From the cell containing the given text, extract its center point as (x, y) coordinate. 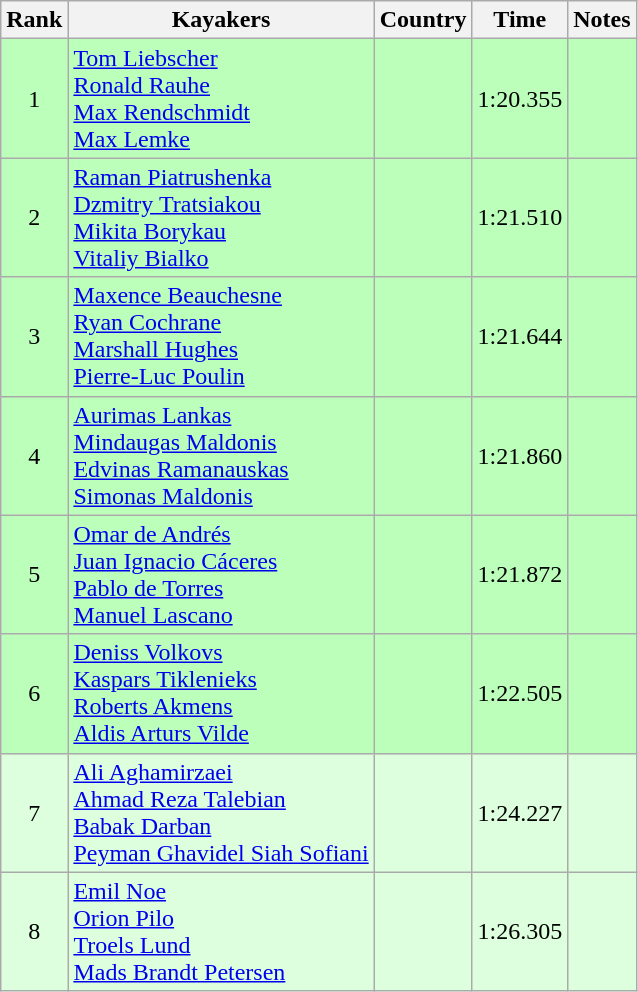
5 (34, 574)
1:21.510 (520, 218)
Emil NoeOrion PiloTroels LundMads Brandt Petersen (221, 932)
1:24.227 (520, 812)
Time (520, 20)
7 (34, 812)
1:22.505 (520, 694)
8 (34, 932)
4 (34, 456)
2 (34, 218)
Raman PiatrushenkaDzmitry TratsiakouMikita BorykauVitaliy Bialko (221, 218)
Deniss VolkovsKaspars TiklenieksRoberts AkmensAldis Arturs Vilde (221, 694)
1:26.305 (520, 932)
1:21.860 (520, 456)
Rank (34, 20)
Aurimas LankasMindaugas MaldonisEdvinas RamanauskasSimonas Maldonis (221, 456)
Country (423, 20)
1 (34, 98)
6 (34, 694)
Tom LiebscherRonald RauheMax RendschmidtMax Lemke (221, 98)
Notes (602, 20)
1:20.355 (520, 98)
1:21.872 (520, 574)
3 (34, 336)
Ali AghamirzaeiAhmad Reza TalebianBabak DarbanPeyman Ghavidel Siah Sofiani (221, 812)
Kayakers (221, 20)
Omar de AndrésJuan Ignacio CáceresPablo de TorresManuel Lascano (221, 574)
1:21.644 (520, 336)
Maxence BeauchesneRyan CochraneMarshall HughesPierre-Luc Poulin (221, 336)
